Search for the cell housing the specified text and yield its [x, y] center coordinate. 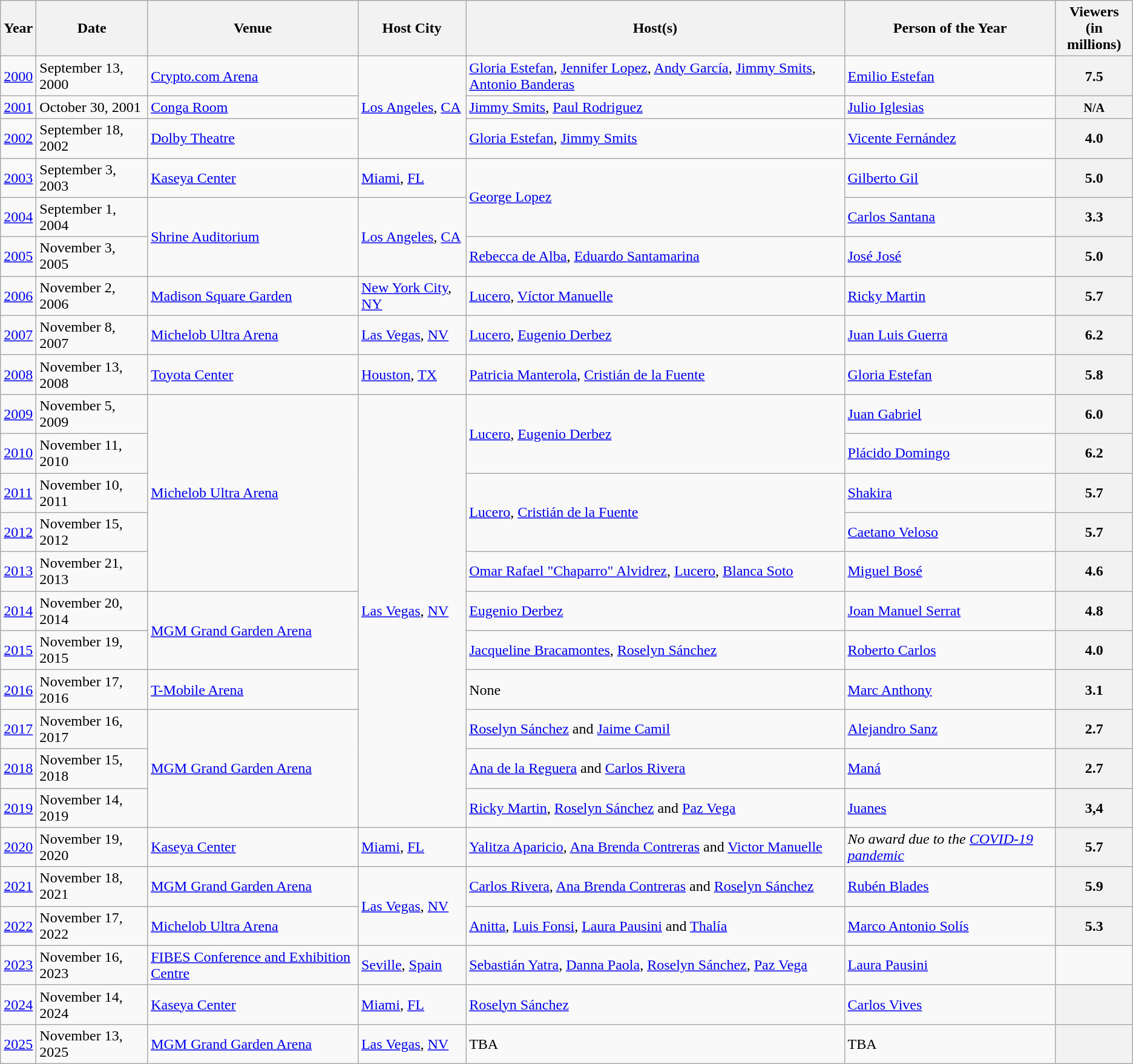
Host(s) [655, 28]
Roselyn Sánchez and Jaime Camil [655, 729]
Patricia Manterola, Cristián de la Fuente [655, 374]
Emilio Estefan [950, 76]
Ricky Martin, Roselyn Sánchez and Paz Vega [655, 807]
Maná [950, 769]
José José [950, 257]
Gloria Estefan [950, 374]
Vicente Fernández [950, 138]
Juan Luis Guerra [950, 335]
November 3, 2005 [92, 257]
November 14, 2019 [92, 807]
Houston, TX [412, 374]
November 16, 2017 [92, 729]
Gilberto Gil [950, 178]
2015 [18, 650]
Ana de la Reguera and Carlos Rivera [655, 769]
2007 [18, 335]
4.6 [1094, 571]
Gloria Estefan, Jimmy Smits [655, 138]
Venue [253, 28]
2004 [18, 217]
Host City [412, 28]
Rebecca de Alba, Eduardo Santamarina [655, 257]
Carlos Rivera, Ana Brenda Contreras and Roselyn Sánchez [655, 886]
2019 [18, 807]
New York City, NY [412, 295]
Alejandro Sanz [950, 729]
November 15, 2012 [92, 533]
Plácido Domingo [950, 453]
2000 [18, 76]
Omar Rafael "Chaparro" Alvidrez, Lucero, Blanca Soto [655, 571]
2011 [18, 493]
7.5 [1094, 76]
Caetano Veloso [950, 533]
Carlos Santana [950, 217]
Lucero, Cristián de la Fuente [655, 513]
2018 [18, 769]
Anitta, Luis Fonsi, Laura Pausini and Thalía [655, 926]
Yalitza Aparicio, Ana Brenda Contreras and Victor Manuelle [655, 847]
3,4 [1094, 807]
No award due to the COVID-19 pandemic [950, 847]
5.3 [1094, 926]
Marc Anthony [950, 690]
Jimmy Smits, Paul Rodriguez [655, 107]
Crypto.com Arena [253, 76]
November 14, 2024 [92, 1005]
November 17, 2022 [92, 926]
FIBES Conference and Exhibition Centre [253, 965]
Shakira [950, 493]
Date [92, 28]
2012 [18, 533]
2009 [18, 414]
September 1, 2004 [92, 217]
Joan Manuel Serrat [950, 611]
November 13, 2008 [92, 374]
3.3 [1094, 217]
Toyota Center [253, 374]
November 10, 2011 [92, 493]
Julio Iglesias [950, 107]
November 8, 2007 [92, 335]
Ricky Martin [950, 295]
2021 [18, 886]
2008 [18, 374]
4.8 [1094, 611]
3.1 [1094, 690]
2016 [18, 690]
November 19, 2020 [92, 847]
November 15, 2018 [92, 769]
2003 [18, 178]
5.9 [1094, 886]
Seville, Spain [412, 965]
Marco Antonio Solís [950, 926]
Jacqueline Bracamontes, Roselyn Sánchez [655, 650]
2006 [18, 295]
Carlos Vives [950, 1005]
2024 [18, 1005]
November 20, 2014 [92, 611]
Year [18, 28]
Lucero, Víctor Manuelle [655, 295]
2025 [18, 1043]
5.8 [1094, 374]
November 5, 2009 [92, 414]
T-Mobile Arena [253, 690]
Conga Room [253, 107]
Gloria Estefan, Jennifer Lopez, Andy García, Jimmy Smits, Antonio Banderas [655, 76]
2023 [18, 965]
2010 [18, 453]
November 13, 2025 [92, 1043]
Roselyn Sánchez [655, 1005]
2014 [18, 611]
Roberto Carlos [950, 650]
September 18, 2002 [92, 138]
November 17, 2016 [92, 690]
September 3, 2003 [92, 178]
2001 [18, 107]
Juanes [950, 807]
2017 [18, 729]
2005 [18, 257]
September 13, 2000 [92, 76]
Juan Gabriel [950, 414]
Laura Pausini [950, 965]
November 11, 2010 [92, 453]
Shrine Auditorium [253, 237]
Miguel Bosé [950, 571]
November 19, 2015 [92, 650]
2002 [18, 138]
Sebastián Yatra, Danna Paola, Roselyn Sánchez, Paz Vega [655, 965]
N/A [1094, 107]
2020 [18, 847]
2013 [18, 571]
Eugenio Derbez [655, 611]
Person of the Year [950, 28]
Rubén Blades [950, 886]
Madison Square Garden [253, 295]
2022 [18, 926]
November 2, 2006 [92, 295]
George Lopez [655, 197]
October 30, 2001 [92, 107]
November 21, 2013 [92, 571]
Viewers (in millions) [1094, 28]
Dolby Theatre [253, 138]
November 18, 2021 [92, 886]
None [655, 690]
November 16, 2023 [92, 965]
6.0 [1094, 414]
